Output the (x, y) coordinate of the center of the cell containing the given text.  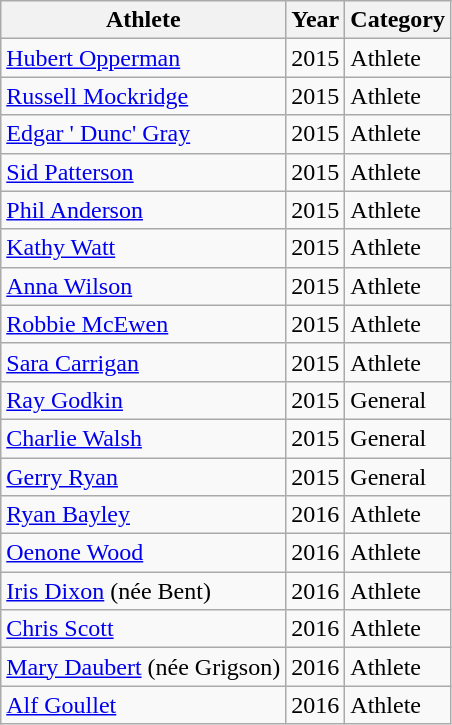
Robbie McEwen (144, 324)
Russell Mockridge (144, 96)
Chris Scott (144, 629)
Oenone Wood (144, 553)
Category (398, 20)
Anna Wilson (144, 286)
Sara Carrigan (144, 362)
Sid Patterson (144, 172)
Gerry Ryan (144, 477)
Phil Anderson (144, 210)
Mary Daubert (née Grigson) (144, 667)
Ray Godkin (144, 400)
Kathy Watt (144, 248)
Charlie Walsh (144, 438)
Iris Dixon (née Bent) (144, 591)
Hubert Opperman (144, 58)
Ryan Bayley (144, 515)
Year (316, 20)
Alf Goullet (144, 705)
Edgar ' Dunc' Gray (144, 134)
